Determine the (X, Y) coordinate at the center of the cell enclosing the given text.  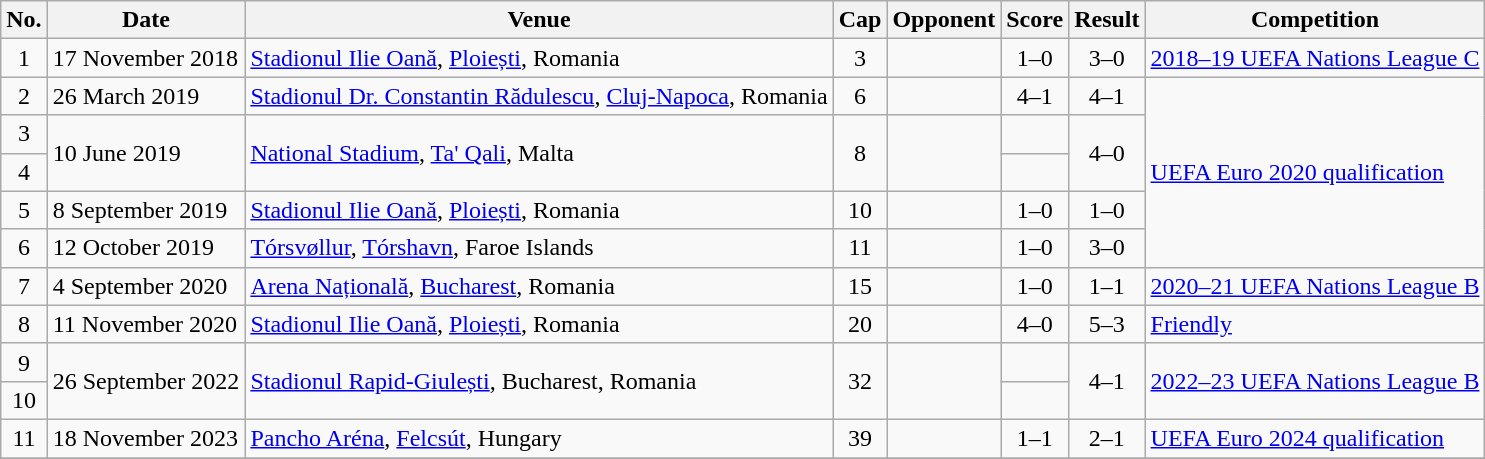
Arena Națională, Bucharest, Romania (539, 286)
2022–23 UEFA Nations League B (1315, 381)
15 (860, 286)
4 (24, 172)
Stadionul Dr. Constantin Rădulescu, Cluj-Napoca, Romania (539, 96)
Score (1035, 20)
8 September 2019 (146, 210)
10 June 2019 (146, 153)
39 (860, 438)
12 October 2019 (146, 248)
Friendly (1315, 324)
2020–21 UEFA Nations League B (1315, 286)
17 November 2018 (146, 58)
UEFA Euro 2024 qualification (1315, 438)
National Stadium, Ta' Qali, Malta (539, 153)
2018–19 UEFA Nations League C (1315, 58)
Date (146, 20)
9 (24, 362)
2 (24, 96)
Opponent (944, 20)
Pancho Aréna, Felcsút, Hungary (539, 438)
7 (24, 286)
5 (24, 210)
18 November 2023 (146, 438)
Result (1107, 20)
20 (860, 324)
4 September 2020 (146, 286)
UEFA Euro 2020 qualification (1315, 172)
Competition (1315, 20)
5–3 (1107, 324)
26 September 2022 (146, 381)
No. (24, 20)
Cap (860, 20)
Venue (539, 20)
32 (860, 381)
Tórsvøllur, Tórshavn, Faroe Islands (539, 248)
11 November 2020 (146, 324)
26 March 2019 (146, 96)
1 (24, 58)
Stadionul Rapid-Giulești, Bucharest, Romania (539, 381)
2–1 (1107, 438)
